Determine the [x, y] coordinate at the center of the cell enclosing the given text.  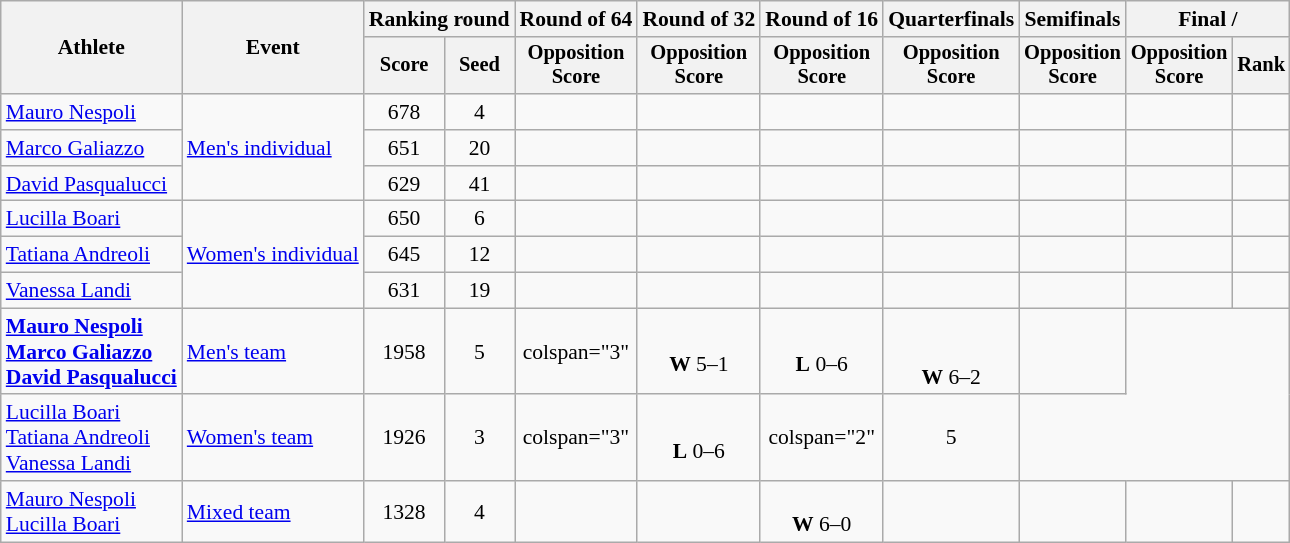
Rank [1261, 66]
12 [479, 255]
Ranking round [440, 19]
Semifinals [1072, 19]
Tatiana Andreoli [92, 255]
Event [273, 48]
W 5–1 [698, 352]
Mauro NespoliMarco GaliazzoDavid Pasqualucci [92, 352]
Seed [479, 66]
Athlete [92, 48]
Men's individual [273, 148]
David Pasqualucci [92, 184]
1958 [404, 352]
Men's team [273, 352]
Women's individual [273, 254]
colspan="2" [822, 438]
Mixed team [273, 512]
Quarterfinals [951, 19]
19 [479, 291]
Mauro NespoliLucilla Boari [92, 512]
Lucilla Boari [92, 219]
Round of 64 [576, 19]
Marco Galiazzo [92, 148]
W 6–2 [951, 352]
Round of 16 [822, 19]
Women's team [273, 438]
W 6–0 [822, 512]
631 [404, 291]
1926 [404, 438]
645 [404, 255]
Mauro Nespoli [92, 112]
Score [404, 66]
41 [479, 184]
651 [404, 148]
650 [404, 219]
Final / [1208, 19]
629 [404, 184]
20 [479, 148]
Lucilla BoariTatiana AndreoliVanessa Landi [92, 438]
6 [479, 219]
Vanessa Landi [92, 291]
Round of 32 [698, 19]
1328 [404, 512]
3 [479, 438]
678 [404, 112]
